Scan for the cell matching the given text and deliver its (x, y) coordinate at center. 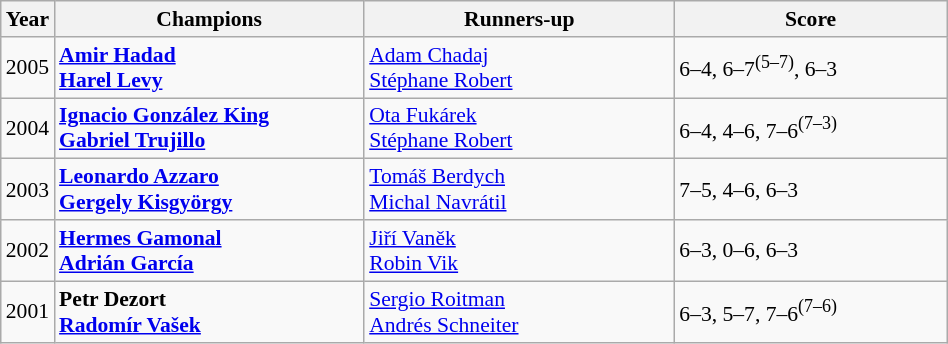
Ignacio González King Gabriel Trujillo (209, 128)
Jiří Vaněk Robin Vik (519, 250)
Adam Chadaj Stéphane Robert (519, 68)
Year (28, 19)
7–5, 4–6, 6–3 (810, 190)
Runners-up (519, 19)
2003 (28, 190)
Hermes Gamonal Adrián García (209, 250)
Tomáš Berdych Michal Navrátil (519, 190)
2004 (28, 128)
2002 (28, 250)
6–4, 4–6, 7–6(7–3) (810, 128)
Amir Hadad Harel Levy (209, 68)
2001 (28, 312)
Sergio Roitman Andrés Schneiter (519, 312)
Petr Dezort Radomír Vašek (209, 312)
Leonardo Azzaro Gergely Kisgyörgy (209, 190)
6–3, 0–6, 6–3 (810, 250)
2005 (28, 68)
Ota Fukárek Stéphane Robert (519, 128)
Score (810, 19)
6–3, 5–7, 7–6(7–6) (810, 312)
Champions (209, 19)
6–4, 6–7(5–7), 6–3 (810, 68)
